Determine the (x, y) coordinate at the center of the cell enclosing the given text.  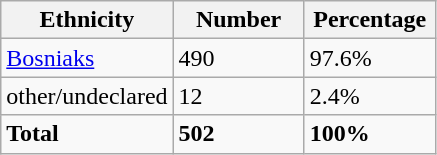
2.4% (370, 96)
other/undeclared (87, 96)
502 (238, 134)
Bosniaks (87, 58)
12 (238, 96)
100% (370, 134)
97.6% (370, 58)
Total (87, 134)
Percentage (370, 20)
490 (238, 58)
Ethnicity (87, 20)
Number (238, 20)
